Determine the [x, y] coordinate at the center of the cell enclosing the given text.  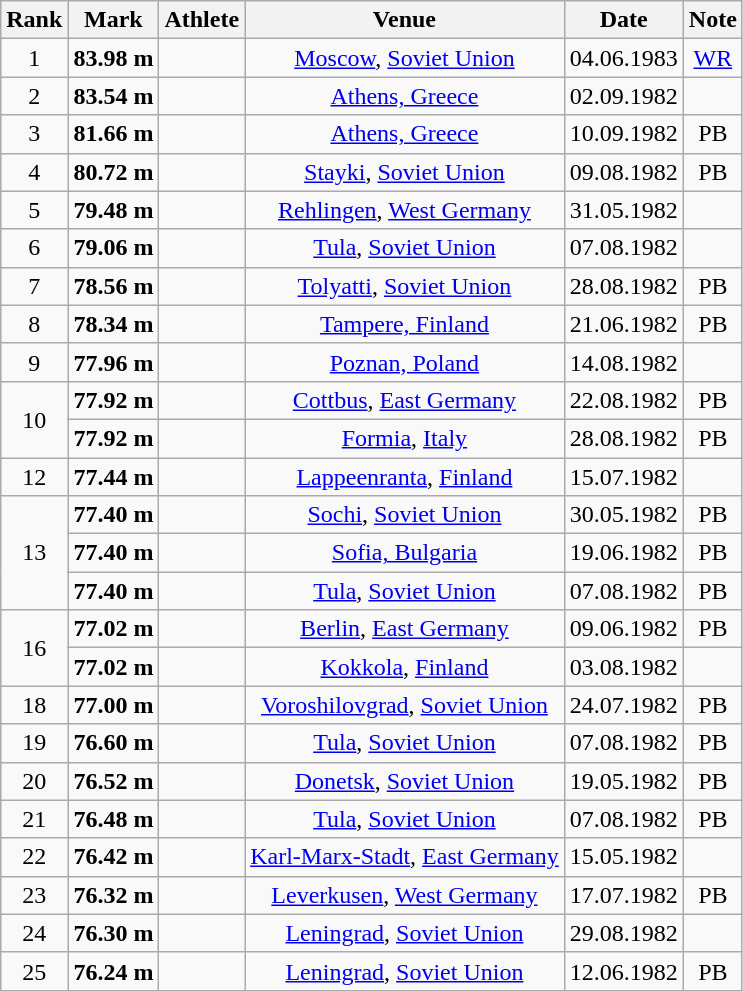
18 [34, 705]
Athlete [202, 20]
76.52 m [114, 781]
Leverkusen, West Germany [405, 895]
77.44 m [114, 477]
10.09.1982 [624, 134]
Date [624, 20]
77.96 m [114, 362]
22 [34, 857]
Venue [405, 20]
Poznan, Poland [405, 362]
02.09.1982 [624, 96]
76.42 m [114, 857]
19 [34, 743]
3 [34, 134]
16 [34, 648]
Cottbus, East Germany [405, 400]
Moscow, Soviet Union [405, 58]
10 [34, 419]
Tolyatti, Soviet Union [405, 286]
20 [34, 781]
29.08.1982 [624, 933]
81.66 m [114, 134]
Rehlingen, West Germany [405, 210]
Voroshilovgrad, Soviet Union [405, 705]
9 [34, 362]
78.56 m [114, 286]
Sofia, Bulgaria [405, 553]
17.07.1982 [624, 895]
25 [34, 971]
30.05.1982 [624, 515]
03.08.1982 [624, 667]
76.30 m [114, 933]
Mark [114, 20]
24 [34, 933]
Donetsk, Soviet Union [405, 781]
Tampere, Finland [405, 324]
Rank [34, 20]
Kokkola, Finland [405, 667]
Karl-Marx-Stadt, East Germany [405, 857]
12 [34, 477]
23 [34, 895]
WR [712, 58]
Sochi, Soviet Union [405, 515]
76.60 m [114, 743]
Lappeenranta, Finland [405, 477]
31.05.1982 [624, 210]
15.05.1982 [624, 857]
Berlin, East Germany [405, 629]
19.06.1982 [624, 553]
04.06.1983 [624, 58]
76.24 m [114, 971]
77.00 m [114, 705]
Formia, Italy [405, 438]
12.06.1982 [624, 971]
6 [34, 248]
13 [34, 553]
83.54 m [114, 96]
21.06.1982 [624, 324]
19.05.1982 [624, 781]
Stayki, Soviet Union [405, 172]
78.34 m [114, 324]
76.32 m [114, 895]
7 [34, 286]
24.07.1982 [624, 705]
1 [34, 58]
8 [34, 324]
15.07.1982 [624, 477]
79.48 m [114, 210]
22.08.1982 [624, 400]
21 [34, 819]
Note [712, 20]
76.48 m [114, 819]
79.06 m [114, 248]
09.06.1982 [624, 629]
4 [34, 172]
2 [34, 96]
83.98 m [114, 58]
09.08.1982 [624, 172]
5 [34, 210]
80.72 m [114, 172]
14.08.1982 [624, 362]
